Provide the [X, Y] coordinate of the cell's center where the given text is located.  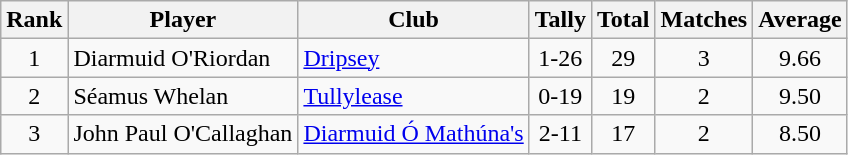
John Paul O'Callaghan [183, 134]
0-19 [560, 96]
Club [414, 20]
1-26 [560, 58]
Total [623, 20]
Tullylease [414, 96]
9.66 [800, 58]
Dripsey [414, 58]
Player [183, 20]
Diarmuid O'Riordan [183, 58]
1 [34, 58]
Tally [560, 20]
Séamus Whelan [183, 96]
2-11 [560, 134]
29 [623, 58]
19 [623, 96]
Rank [34, 20]
Diarmuid Ó Mathúna's [414, 134]
17 [623, 134]
Matches [704, 20]
Average [800, 20]
8.50 [800, 134]
9.50 [800, 96]
